Detect which cell encompasses the target text, then output its [x, y] center coordinate. 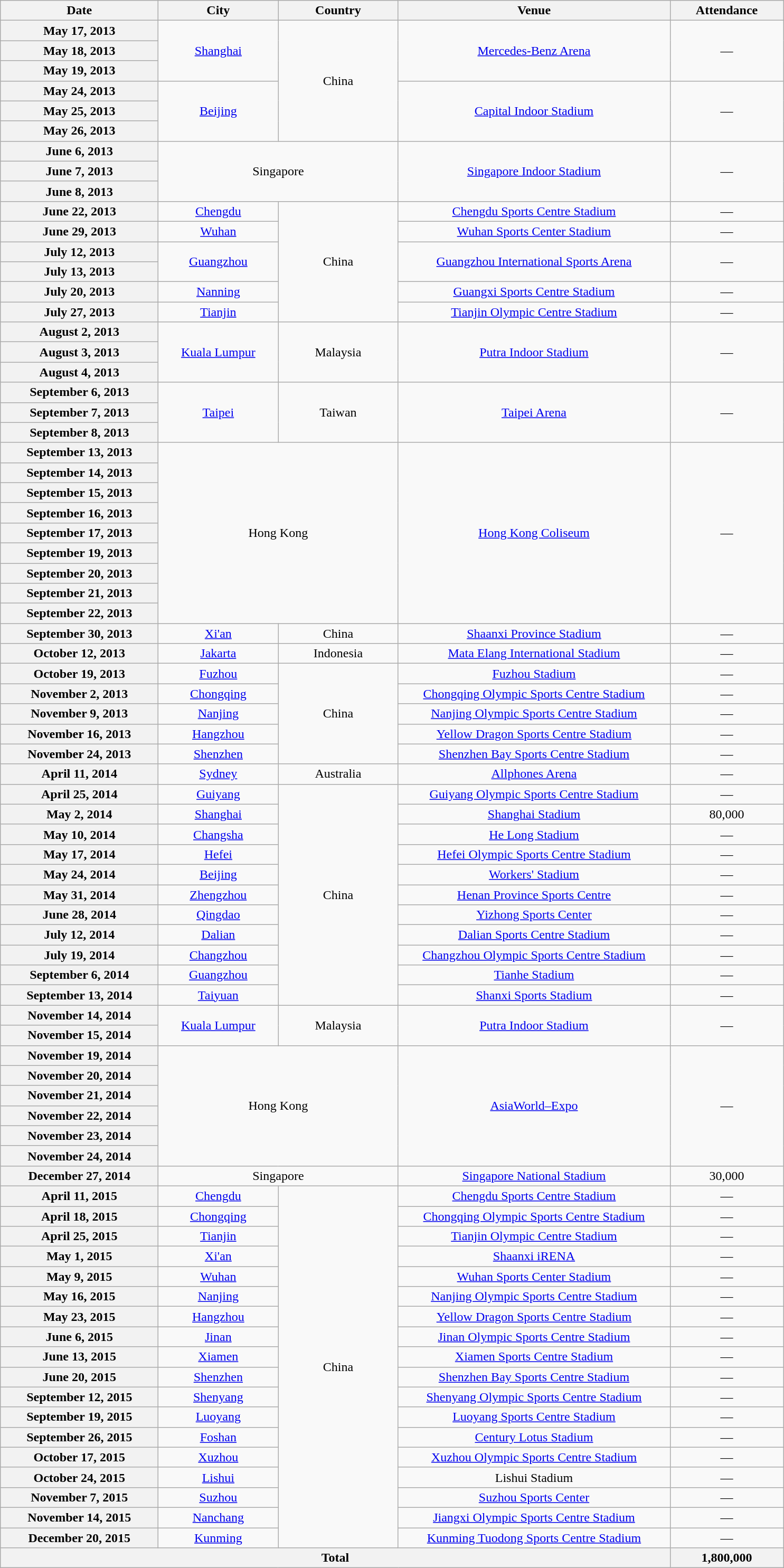
Attendance [726, 11]
Shanxi Sports Stadium [534, 995]
September 7, 2013 [79, 412]
May 18, 2013 [79, 51]
Hefei [219, 854]
August 4, 2013 [79, 372]
June 13, 2015 [79, 1357]
Jakarta [219, 654]
City [219, 11]
April 25, 2014 [79, 794]
August 3, 2013 [79, 352]
December 27, 2014 [79, 1176]
Guangzhou International Sports Arena [534, 262]
Yizhong Sports Center [534, 915]
Suzhou [219, 1497]
May 9, 2015 [79, 1277]
June 6, 2015 [79, 1337]
Luoyang Sports Centre Stadium [534, 1417]
Country [338, 11]
November 2, 2013 [79, 694]
November 21, 2014 [79, 1095]
Xiamen Sports Centre Stadium [534, 1357]
Henan Province Sports Centre [534, 895]
May 26, 2013 [79, 131]
May 17, 2013 [79, 31]
Shaanxi Province Stadium [534, 634]
May 24, 2013 [79, 91]
Taiwan [338, 412]
Jinan Olympic Sports Centre Stadium [534, 1337]
Suzhou Sports Center [534, 1497]
Singapore National Stadium [534, 1176]
September 16, 2013 [79, 513]
Xuzhou [219, 1457]
November 14, 2015 [79, 1517]
June 22, 2013 [79, 211]
Taiyuan [219, 995]
Taipei [219, 412]
Date [79, 11]
Lishui [219, 1477]
September 8, 2013 [79, 432]
September 17, 2013 [79, 533]
Lishui Stadium [534, 1477]
Kunming [219, 1538]
Guiyang [219, 794]
April 11, 2014 [79, 774]
Guangxi Sports Centre Stadium [534, 292]
September 6, 2013 [79, 392]
November 19, 2014 [79, 1055]
May 17, 2014 [79, 854]
October 24, 2015 [79, 1477]
April 18, 2015 [79, 1216]
May 24, 2014 [79, 874]
Xiamen [219, 1357]
June 20, 2015 [79, 1377]
Nanchang [219, 1517]
June 7, 2013 [79, 171]
November 22, 2014 [79, 1116]
Foshan [219, 1437]
Guiyang Olympic Sports Centre Stadium [534, 794]
November 9, 2013 [79, 714]
May 1, 2015 [79, 1257]
November 7, 2015 [79, 1497]
30,000 [726, 1176]
Taipei Arena [534, 412]
May 19, 2013 [79, 71]
November 23, 2014 [79, 1136]
September 19, 2015 [79, 1417]
July 13, 2013 [79, 272]
May 16, 2015 [79, 1297]
October 17, 2015 [79, 1457]
Jinan [219, 1337]
September 12, 2015 [79, 1397]
June 6, 2013 [79, 151]
Xuzhou Olympic Sports Centre Stadium [534, 1457]
May 10, 2014 [79, 834]
November 24, 2013 [79, 754]
November 15, 2014 [79, 1035]
Mercedes-Benz Arena [534, 51]
Australia [338, 774]
Singapore Indoor Stadium [534, 171]
Tianhe Stadium [534, 975]
Nanning [219, 292]
Changzhou [219, 955]
September 13, 2013 [79, 452]
Changsha [219, 834]
Kunming Tuodong Sports Centre Stadium [534, 1538]
He Long Stadium [534, 834]
Total [335, 1558]
Shaanxi iRENA [534, 1257]
July 19, 2014 [79, 955]
Fuzhou [219, 674]
Qingdao [219, 915]
Shanghai Stadium [534, 814]
Venue [534, 11]
Dalian [219, 935]
June 29, 2013 [79, 231]
Changzhou Olympic Sports Centre Stadium [534, 955]
September 13, 2014 [79, 995]
October 19, 2013 [79, 674]
Allphones Arena [534, 774]
August 2, 2013 [79, 332]
October 12, 2013 [79, 654]
Zhengzhou [219, 895]
September 26, 2015 [79, 1437]
September 21, 2013 [79, 593]
Hong Kong Coliseum [534, 533]
Jiangxi Olympic Sports Centre Stadium [534, 1517]
November 20, 2014 [79, 1075]
Mata Elang International Stadium [534, 654]
1,800,000 [726, 1558]
Workers' Stadium [534, 874]
April 11, 2015 [79, 1196]
September 22, 2013 [79, 613]
July 27, 2013 [79, 312]
Sydney [219, 774]
September 20, 2013 [79, 573]
May 2, 2014 [79, 814]
November 14, 2014 [79, 1015]
September 15, 2013 [79, 493]
80,000 [726, 814]
November 24, 2014 [79, 1156]
May 25, 2013 [79, 111]
December 20, 2015 [79, 1538]
June 8, 2013 [79, 191]
April 25, 2015 [79, 1236]
Hefei Olympic Sports Centre Stadium [534, 854]
Shenyang Olympic Sports Centre Stadium [534, 1397]
November 16, 2013 [79, 734]
May 23, 2015 [79, 1317]
September 30, 2013 [79, 634]
Shenyang [219, 1397]
Dalian Sports Centre Stadium [534, 935]
Indonesia [338, 654]
AsiaWorld–Expo [534, 1106]
September 14, 2013 [79, 473]
Capital Indoor Stadium [534, 111]
June 28, 2014 [79, 915]
September 6, 2014 [79, 975]
September 19, 2013 [79, 553]
May 31, 2014 [79, 895]
Century Lotus Stadium [534, 1437]
Fuzhou Stadium [534, 674]
July 12, 2013 [79, 252]
July 20, 2013 [79, 292]
July 12, 2014 [79, 935]
Luoyang [219, 1417]
